Output the (X, Y) coordinate of the center of the cell containing the given text.  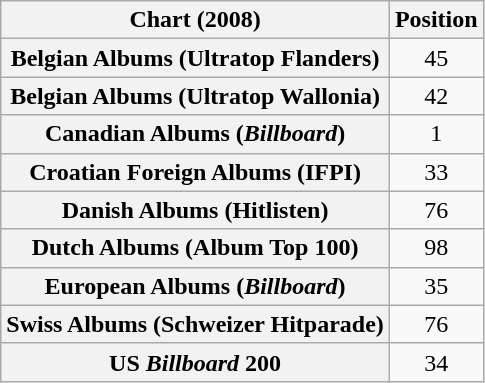
45 (436, 58)
Dutch Albums (Album Top 100) (196, 248)
Canadian Albums (Billboard) (196, 134)
Belgian Albums (Ultratop Flanders) (196, 58)
1 (436, 134)
98 (436, 248)
European Albums (Billboard) (196, 286)
42 (436, 96)
34 (436, 362)
Chart (2008) (196, 20)
Position (436, 20)
33 (436, 172)
Swiss Albums (Schweizer Hitparade) (196, 324)
US Billboard 200 (196, 362)
35 (436, 286)
Croatian Foreign Albums (IFPI) (196, 172)
Danish Albums (Hitlisten) (196, 210)
Belgian Albums (Ultratop Wallonia) (196, 96)
